Search for the cell housing the specified text and yield its [x, y] center coordinate. 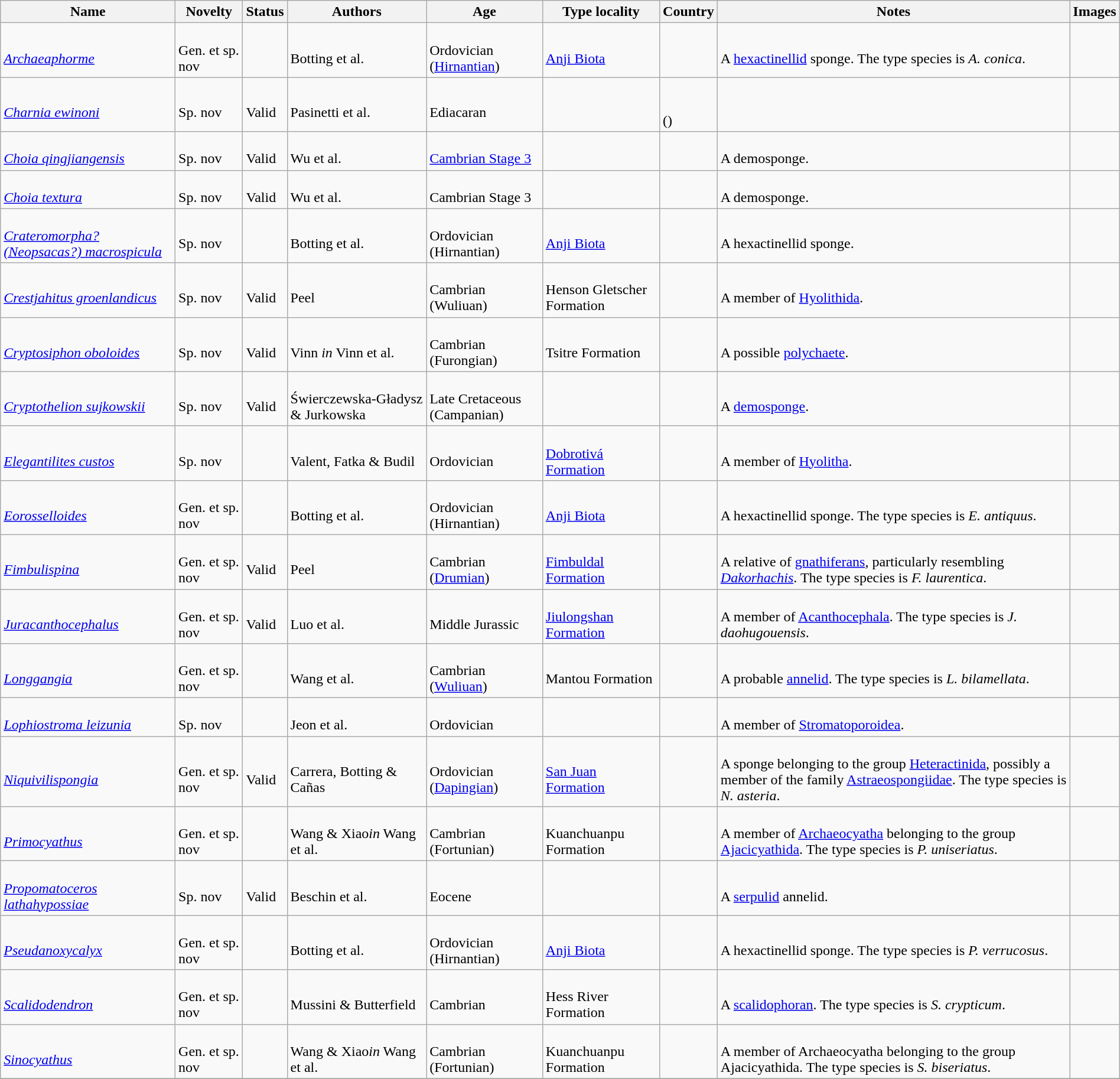
Ordovician (Dapingian) [484, 771]
Middle Jurassic [484, 617]
Vinn in Vinn et al. [357, 344]
Niquivilispongia [88, 771]
A member of Archaeocyatha belonging to the group Ajacicyathida. The type species is P. uniseriatus. [893, 834]
Valent, Fatka & Budil [357, 453]
Henson Gletscher Formation [601, 290]
Sinocyathus [88, 1051]
Wang et al. [357, 671]
A hexactinellid sponge. The type species is P. verrucosus. [893, 943]
A hexactinellid sponge. [893, 236]
Scalidodendron [88, 997]
A serpulid annelid. [893, 888]
A possible polychaete. [893, 344]
Ediacaran [484, 105]
Authors [357, 12]
Cryptosiphon oboloides [88, 344]
Tsitre Formation [601, 344]
Name [88, 12]
Carrera, Botting & Cañas [357, 771]
A probable annelid. The type species is L. bilamellata. [893, 671]
A member of Hyolithida. [893, 290]
Eorosselloides [88, 507]
Fimbulispina [88, 562]
Novelty [209, 12]
A sponge belonging to the group Heteractinida, possibly a member of the family Astraeospongiidae. The type species is N. asteria. [893, 771]
A relative of gnathiferans, particularly resembling Dakorhachis. The type species is F. laurentica. [893, 562]
Type locality [601, 12]
Choia qingjiangensis [88, 151]
() [689, 105]
Mantou Formation [601, 671]
Cambrian [484, 997]
Elegantilites custos [88, 453]
Longgangia [88, 671]
Świerczewska-Gładysz & Jurkowska [357, 399]
Cambrian (Drumian) [484, 562]
Late Cretaceous (Campanian) [484, 399]
Lophiostroma leizunia [88, 717]
A member of Archaeocyatha belonging to the group Ajacicyathida. The type species is S. biseriatus. [893, 1051]
Fimbuldal Formation [601, 562]
Propomatoceros lathahypossiae [88, 888]
San Juan Formation [601, 771]
Dobrotivá Formation [601, 453]
A scalidophoran. The type species is S. crypticum. [893, 997]
A member of Stromatoporoidea. [893, 717]
Jeon et al. [357, 717]
Crateromorpha? (Neopsacas?) macrospicula [88, 236]
Pasinetti et al. [357, 105]
A member of Acanthocephala. The type species is J. daohugouensis. [893, 617]
Charnia ewinoni [88, 105]
Crestjahitus groenlandicus [88, 290]
Juracanthocephalus [88, 617]
Country [689, 12]
Hess River Formation [601, 997]
Choia textura [88, 189]
Primocyathus [88, 834]
Eocene [484, 888]
Images [1095, 12]
Beschin et al. [357, 888]
Notes [893, 12]
Mussini & Butterfield [357, 997]
A hexactinellid sponge. The type species is E. antiquus. [893, 507]
Age [484, 12]
Jiulongshan Formation [601, 617]
Archaeaphorme [88, 50]
Luo et al. [357, 617]
Cryptothelion sujkowskii [88, 399]
Status [265, 12]
A member of Hyolitha. [893, 453]
Pseudanoxycalyx [88, 943]
Cambrian (Furongian) [484, 344]
A hexactinellid sponge. The type species is A. conica. [893, 50]
